Search for the cell housing the specified text and yield its [x, y] center coordinate. 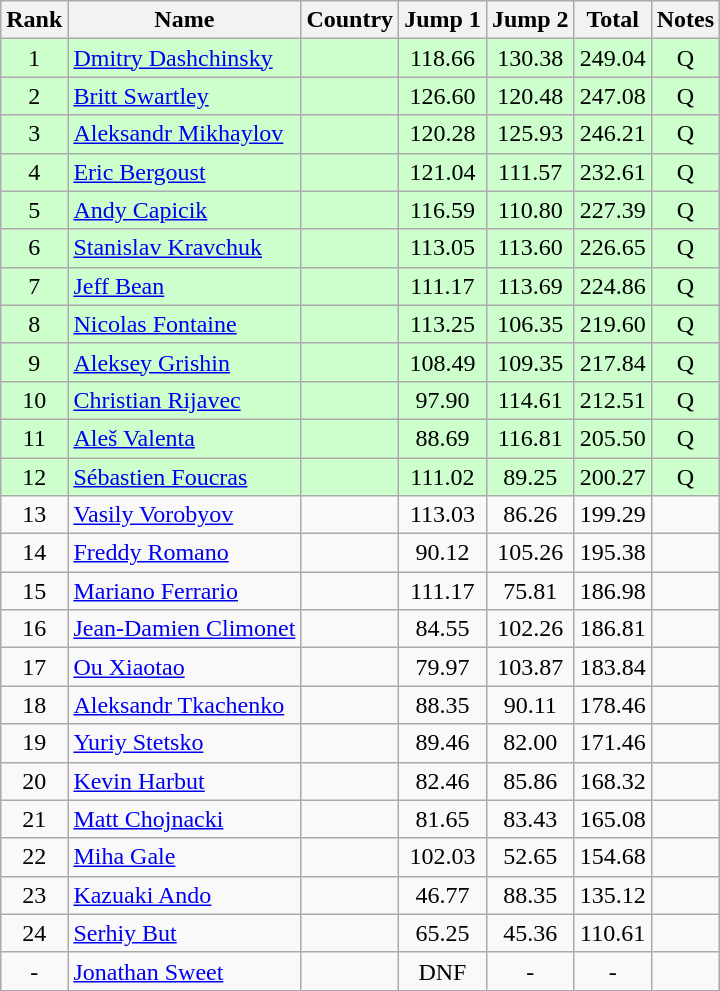
226.65 [612, 248]
83.43 [530, 819]
82.46 [443, 781]
Total [612, 20]
120.28 [443, 134]
45.36 [530, 933]
90.11 [530, 705]
Matt Chojnacki [184, 819]
154.68 [612, 857]
46.77 [443, 895]
12 [34, 477]
Serhiy But [184, 933]
65.25 [443, 933]
11 [34, 438]
113.60 [530, 248]
120.48 [530, 96]
212.51 [612, 400]
Aleksey Grishin [184, 362]
232.61 [612, 172]
111.57 [530, 172]
Jeff Bean [184, 286]
116.59 [443, 210]
113.05 [443, 248]
125.93 [530, 134]
10 [34, 400]
246.21 [612, 134]
Andy Capicik [184, 210]
Eric Bergoust [184, 172]
8 [34, 324]
118.66 [443, 58]
9 [34, 362]
16 [34, 629]
106.35 [530, 324]
DNF [443, 971]
Stanislav Kravchuk [184, 248]
Rank [34, 20]
79.97 [443, 667]
Yuriy Stetsko [184, 743]
195.38 [612, 553]
186.98 [612, 591]
110.61 [612, 933]
199.29 [612, 515]
Nicolas Fontaine [184, 324]
84.55 [443, 629]
90.12 [443, 553]
Notes [685, 20]
Sébastien Foucras [184, 477]
219.60 [612, 324]
200.27 [612, 477]
14 [34, 553]
186.81 [612, 629]
121.04 [443, 172]
108.49 [443, 362]
217.84 [612, 362]
7 [34, 286]
21 [34, 819]
Dmitry Dashchinsky [184, 58]
Mariano Ferrario [184, 591]
88.69 [443, 438]
Christian Rijavec [184, 400]
2 [34, 96]
3 [34, 134]
103.87 [530, 667]
4 [34, 172]
Jean-Damien Climonet [184, 629]
126.60 [443, 96]
17 [34, 667]
205.50 [612, 438]
Aleksandr Tkachenko [184, 705]
Vasily Vorobyov [184, 515]
Britt Swartley [184, 96]
86.26 [530, 515]
23 [34, 895]
52.65 [530, 857]
114.61 [530, 400]
Name [184, 20]
109.35 [530, 362]
15 [34, 591]
19 [34, 743]
5 [34, 210]
Ou Xiaotao [184, 667]
89.46 [443, 743]
171.46 [612, 743]
102.03 [443, 857]
75.81 [530, 591]
1 [34, 58]
224.86 [612, 286]
Kevin Harbut [184, 781]
97.90 [443, 400]
Jump 1 [443, 20]
Jump 2 [530, 20]
Jonathan Sweet [184, 971]
135.12 [612, 895]
113.69 [530, 286]
111.02 [443, 477]
Aleksandr Mikhaylov [184, 134]
130.38 [530, 58]
178.46 [612, 705]
81.65 [443, 819]
113.25 [443, 324]
22 [34, 857]
168.32 [612, 781]
227.39 [612, 210]
Aleš Valenta [184, 438]
Freddy Romano [184, 553]
110.80 [530, 210]
85.86 [530, 781]
6 [34, 248]
165.08 [612, 819]
249.04 [612, 58]
183.84 [612, 667]
Kazuaki Ando [184, 895]
105.26 [530, 553]
102.26 [530, 629]
247.08 [612, 96]
113.03 [443, 515]
13 [34, 515]
Country [350, 20]
Miha Gale [184, 857]
82.00 [530, 743]
24 [34, 933]
18 [34, 705]
89.25 [530, 477]
116.81 [530, 438]
20 [34, 781]
